Output the (x, y) coordinate of the center of the cell containing the given text.  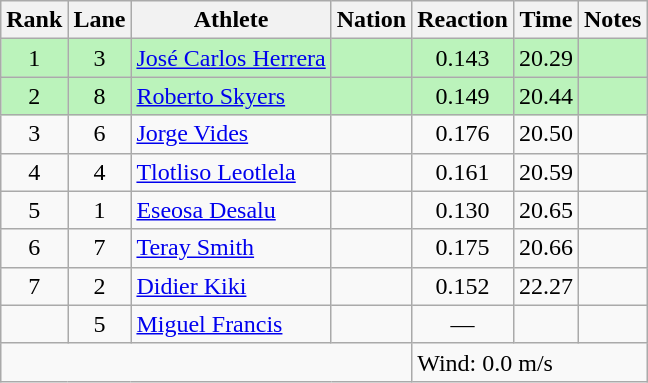
Nation (371, 20)
Reaction (463, 20)
Teray Smith (231, 248)
Roberto Skyers (231, 96)
José Carlos Herrera (231, 58)
Athlete (231, 20)
22.27 (546, 286)
20.50 (546, 134)
0.152 (463, 286)
0.161 (463, 172)
Wind: 0.0 m/s (530, 362)
0.176 (463, 134)
— (463, 324)
Miguel Francis (231, 324)
Tlotliso Leotlela (231, 172)
0.143 (463, 58)
Lane (100, 20)
0.130 (463, 210)
20.65 (546, 210)
Jorge Vides (231, 134)
Rank (34, 20)
20.29 (546, 58)
0.149 (463, 96)
20.66 (546, 248)
20.59 (546, 172)
Notes (612, 20)
8 (100, 96)
0.175 (463, 248)
Time (546, 20)
Eseosa Desalu (231, 210)
Didier Kiki (231, 286)
20.44 (546, 96)
